Determine the (x, y) coordinate at the center of the cell enclosing the given text.  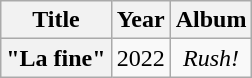
Rush! (211, 58)
Title (56, 20)
"La fine" (56, 58)
Year (140, 20)
2022 (140, 58)
Album (211, 20)
